For the text-containing cell, return its midpoint in [x, y] coordinate format. 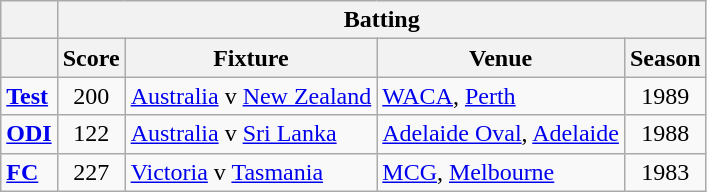
MCG, Melbourne [501, 172]
FC [29, 172]
Score [91, 58]
Australia v Sri Lanka [251, 134]
227 [91, 172]
WACA, Perth [501, 96]
122 [91, 134]
Fixture [251, 58]
Venue [501, 58]
1983 [665, 172]
ODI [29, 134]
Adelaide Oval, Adelaide [501, 134]
Batting [382, 20]
1988 [665, 134]
1989 [665, 96]
Season [665, 58]
Victoria v Tasmania [251, 172]
Test [29, 96]
Australia v New Zealand [251, 96]
200 [91, 96]
